Return the [X, Y] coordinate for the center point of the cell that contains the specified text.  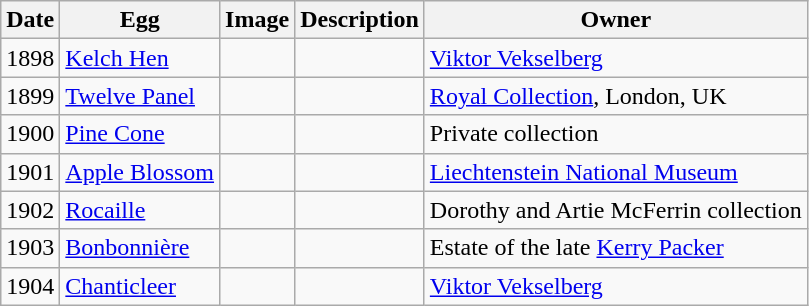
Rocaille [140, 210]
Kelch Hen [140, 58]
1899 [30, 96]
1904 [30, 286]
Image [258, 20]
Date [30, 20]
Twelve Panel [140, 96]
Private collection [616, 134]
Bonbonnière [140, 248]
1900 [30, 134]
Description [360, 20]
Liechtenstein National Museum [616, 172]
Egg [140, 20]
Owner [616, 20]
1898 [30, 58]
1902 [30, 210]
Pine Cone [140, 134]
1901 [30, 172]
Estate of the late Kerry Packer [616, 248]
Royal Collection, London, UK [616, 96]
Dorothy and Artie McFerrin collection [616, 210]
Apple Blossom [140, 172]
1903 [30, 248]
Chanticleer [140, 286]
